Find where the given text appears and provide that cell's center as [X, Y] coordinate. 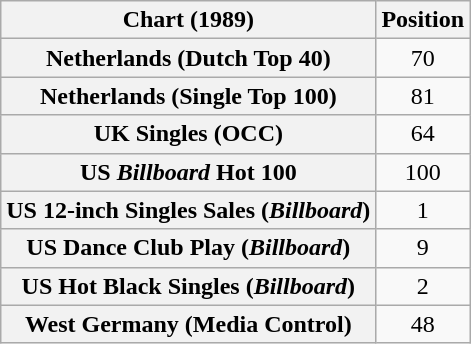
Chart (1989) [188, 20]
Position [423, 20]
48 [423, 324]
81 [423, 96]
64 [423, 134]
Netherlands (Dutch Top 40) [188, 58]
UK Singles (OCC) [188, 134]
US 12-inch Singles Sales (Billboard) [188, 210]
Netherlands (Single Top 100) [188, 96]
2 [423, 286]
70 [423, 58]
US Billboard Hot 100 [188, 172]
US Dance Club Play (Billboard) [188, 248]
100 [423, 172]
US Hot Black Singles (Billboard) [188, 286]
West Germany (Media Control) [188, 324]
1 [423, 210]
9 [423, 248]
